Scan for the cell matching the given text and deliver its (X, Y) coordinate at center. 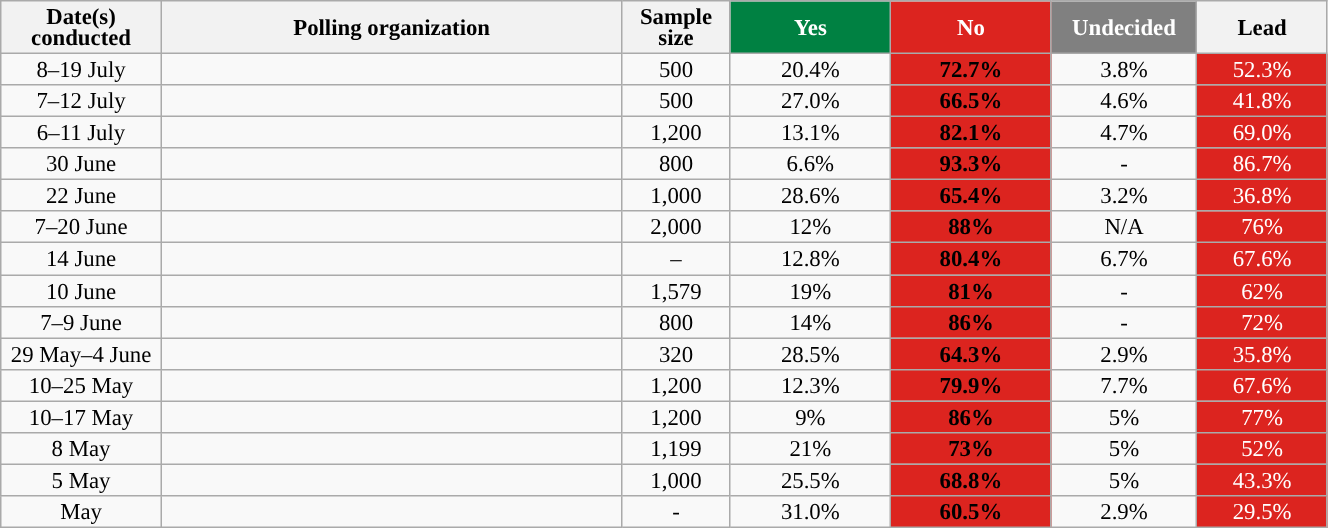
31.0% (810, 512)
22 June (82, 196)
29 May–4 June (82, 354)
12.8% (810, 259)
27.0% (810, 101)
May (82, 512)
N/A (1124, 228)
6–11 July (82, 133)
3.2% (1124, 196)
12.3% (810, 385)
93.3% (972, 164)
81% (972, 291)
7.7% (1124, 385)
28.5% (810, 354)
52% (1262, 449)
76% (1262, 228)
28.6% (810, 196)
72% (1262, 322)
20.4% (810, 70)
36.8% (1262, 196)
35.8% (1262, 354)
14 June (82, 259)
14% (810, 322)
80.4% (972, 259)
1,579 (676, 291)
43.3% (1262, 480)
4.7% (1124, 133)
69.0% (1262, 133)
72.7% (972, 70)
77% (1262, 417)
1,199 (676, 449)
64.3% (972, 354)
7–20 June (82, 228)
30 June (82, 164)
12% (810, 228)
21% (810, 449)
60.5% (972, 512)
2,000 (676, 228)
10 June (82, 291)
65.4% (972, 196)
86.7% (1262, 164)
– (676, 259)
Date(s)conducted (82, 28)
Sample size (676, 28)
88% (972, 228)
66.5% (972, 101)
68.8% (972, 480)
Yes (810, 28)
19% (810, 291)
5 May (82, 480)
7–12 July (82, 101)
29.5% (1262, 512)
52.3% (1262, 70)
320 (676, 354)
8 May (82, 449)
6.7% (1124, 259)
Undecided (1124, 28)
10–17 May (82, 417)
10–25 May (82, 385)
25.5% (810, 480)
8–19 July (82, 70)
73% (972, 449)
6.6% (810, 164)
82.1% (972, 133)
79.9% (972, 385)
Lead (1262, 28)
7–9 June (82, 322)
Polling organization (392, 28)
41.8% (1262, 101)
4.6% (1124, 101)
13.1% (810, 133)
No (972, 28)
9% (810, 417)
62% (1262, 291)
3.8% (1124, 70)
